Determine the (X, Y) coordinate at the center of the cell enclosing the given text.  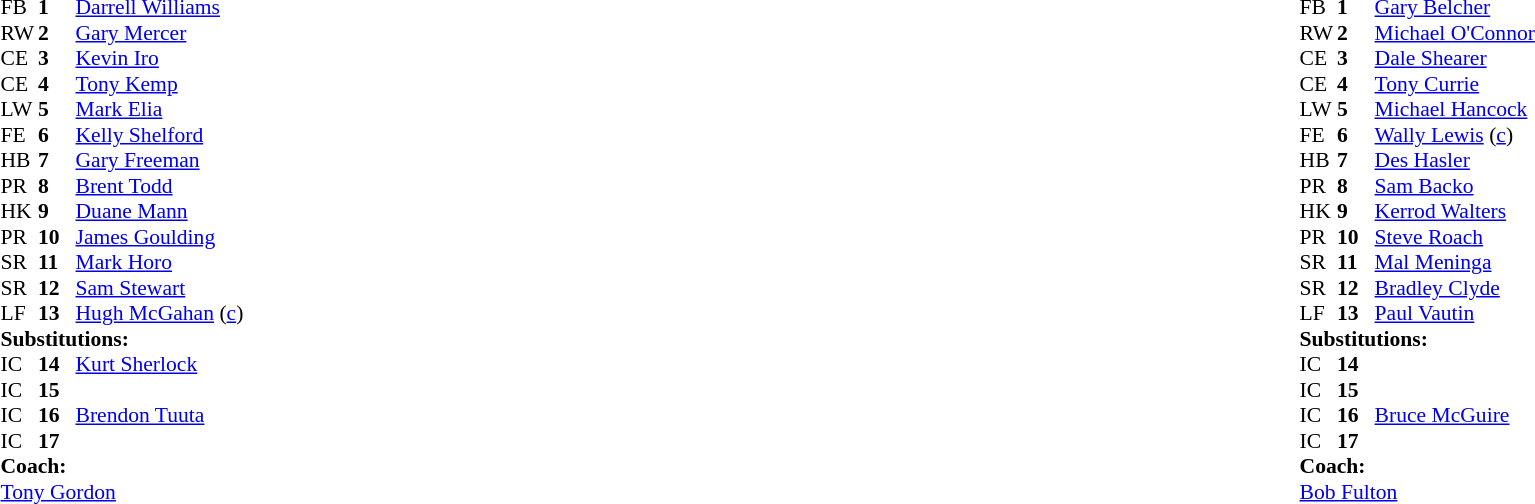
Michael Hancock (1455, 109)
Brendon Tuuta (160, 415)
Dale Shearer (1455, 59)
Tony Kemp (160, 84)
Des Hasler (1455, 161)
Tony Currie (1455, 84)
Bruce McGuire (1455, 415)
James Goulding (160, 237)
Hugh McGahan (c) (160, 313)
Gary Freeman (160, 161)
Sam Stewart (160, 288)
Duane Mann (160, 211)
Mark Elia (160, 109)
Paul Vautin (1455, 313)
Gary Mercer (160, 33)
Brent Todd (160, 186)
Kelly Shelford (160, 135)
Mark Horo (160, 263)
Bradley Clyde (1455, 288)
Wally Lewis (c) (1455, 135)
Steve Roach (1455, 237)
Kurt Sherlock (160, 365)
Sam Backo (1455, 186)
Kerrod Walters (1455, 211)
Michael O'Connor (1455, 33)
Kevin Iro (160, 59)
Mal Meninga (1455, 263)
